Pinpoint the cell where the given text exists, returning its (x, y) midpoint coordinate. 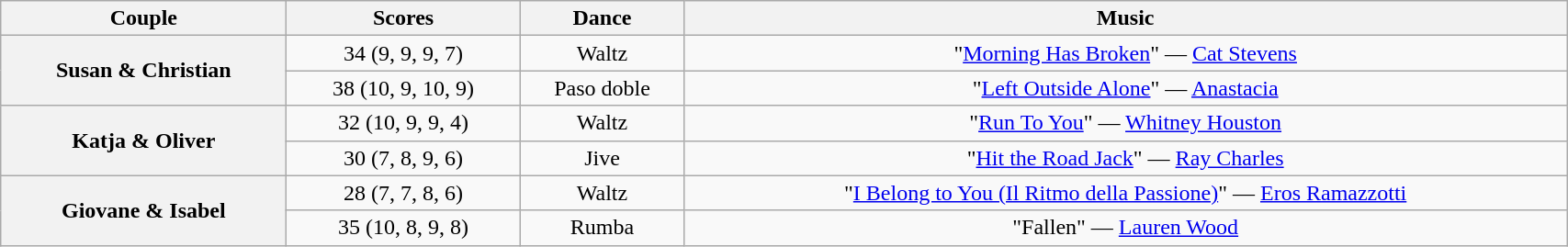
Giovane & Isabel (143, 210)
30 (7, 8, 9, 6) (403, 158)
Couple (143, 18)
"Fallen" — Lauren Wood (1126, 228)
34 (9, 9, 9, 7) (403, 53)
Dance (602, 18)
"Morning Has Broken" — Cat Stevens (1126, 53)
"I Belong to You (Il Ritmo della Passione)" — Eros Ramazzotti (1126, 193)
Jive (602, 158)
28 (7, 7, 8, 6) (403, 193)
35 (10, 8, 9, 8) (403, 228)
Rumba (602, 228)
Katja & Oliver (143, 140)
32 (10, 9, 9, 4) (403, 123)
"Left Outside Alone" — Anastacia (1126, 88)
Susan & Christian (143, 71)
Scores (403, 18)
"Run To You" — Whitney Houston (1126, 123)
Music (1126, 18)
38 (10, 9, 10, 9) (403, 88)
"Hit the Road Jack" — Ray Charles (1126, 158)
Paso doble (602, 88)
